Extract the (x, y) coordinate from the center of the cell holding the provided text.  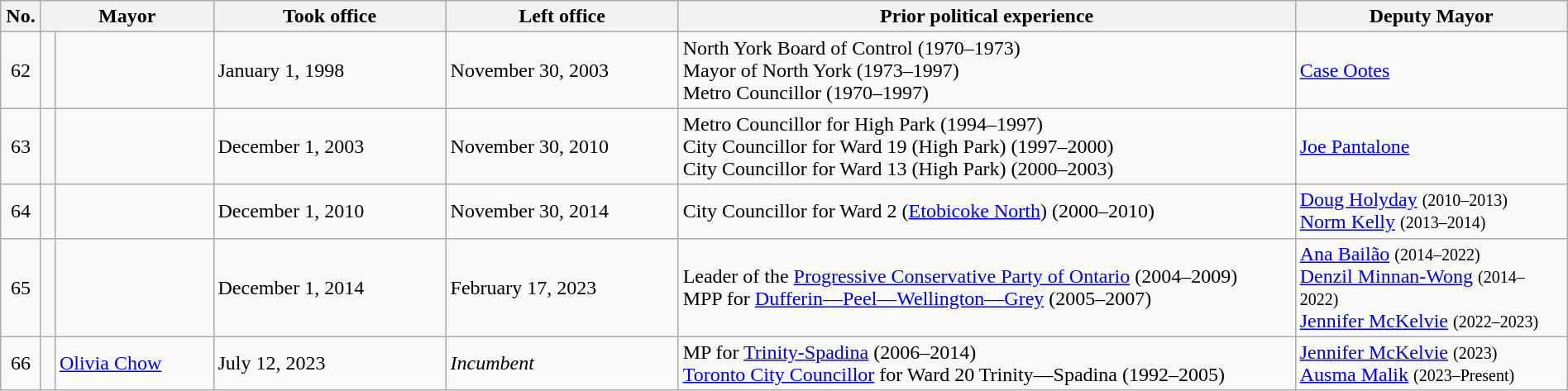
Joe Pantalone (1431, 146)
November 30, 2014 (562, 212)
63 (22, 146)
No. (22, 17)
Metro Councillor for High Park (1994–1997) City Councillor for Ward 19 (High Park) (1997–2000)City Councillor for Ward 13 (High Park) (2000–2003) (987, 146)
November 30, 2003 (562, 70)
MP for Trinity-Spadina (2006–2014)Toronto City Councillor for Ward 20 Trinity—Spadina (1992–2005) (987, 364)
Took office (329, 17)
62 (22, 70)
November 30, 2010 (562, 146)
North York Board of Control (1970–1973)Mayor of North York (1973–1997)Metro Councillor (1970–1997) (987, 70)
Doug Holyday (2010–2013)Norm Kelly (2013–2014) (1431, 212)
December 1, 2003 (329, 146)
July 12, 2023 (329, 364)
February 17, 2023 (562, 288)
65 (22, 288)
Jennifer McKelvie (2023)Ausma Malik (2023–Present) (1431, 364)
December 1, 2010 (329, 212)
Leader of the Progressive Conservative Party of Ontario (2004–2009)MPP for Dufferin—Peel—Wellington—Grey (2005–2007) (987, 288)
January 1, 1998 (329, 70)
Olivia Chow (134, 364)
Ana Bailão (2014–2022)Denzil Minnan-Wong (2014–2022)Jennifer McKelvie (2022–2023) (1431, 288)
Prior political experience (987, 17)
Incumbent (562, 364)
City Councillor for Ward 2 (Etobicoke North) (2000–2010) (987, 212)
Case Ootes (1431, 70)
Left office (562, 17)
Mayor (127, 17)
December 1, 2014 (329, 288)
64 (22, 212)
66 (22, 364)
Deputy Mayor (1431, 17)
